Locate the cell with the specified text and output its [X, Y] center coordinate. 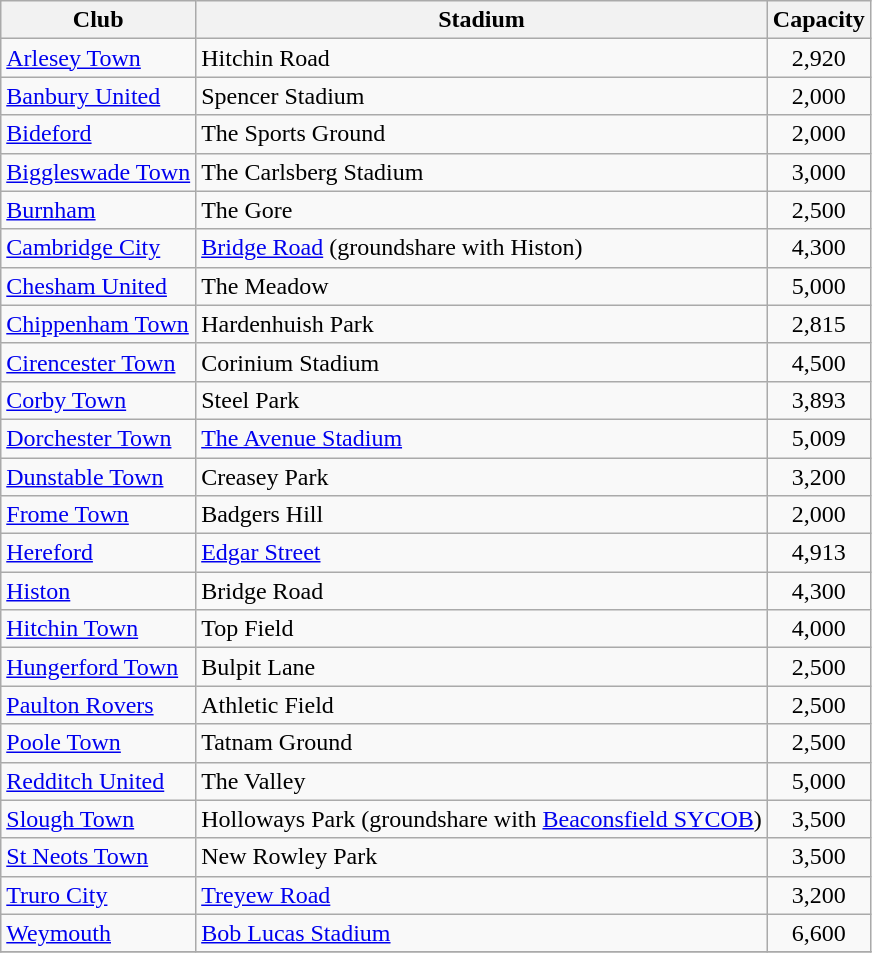
Frome Town [98, 515]
Capacity [818, 20]
Cirencester Town [98, 362]
Hitchin Town [98, 629]
2,815 [818, 324]
The Meadow [482, 286]
Bridge Road (groundshare with Histon) [482, 248]
Top Field [482, 629]
Biggleswade Town [98, 172]
The Valley [482, 781]
Arlesey Town [98, 58]
3,000 [818, 172]
Bridge Road [482, 591]
Slough Town [98, 819]
Spencer Stadium [482, 96]
Banbury United [98, 96]
Truro City [98, 895]
The Sports Ground [482, 134]
Badgers Hill [482, 515]
4,913 [818, 553]
Holloways Park (groundshare with Beaconsfield SYCOB) [482, 819]
Dorchester Town [98, 438]
6,600 [818, 933]
Tatnam Ground [482, 743]
Bulpit Lane [482, 667]
Weymouth [98, 933]
Histon [98, 591]
New Rowley Park [482, 857]
Chesham United [98, 286]
Dunstable Town [98, 477]
The Gore [482, 210]
The Carlsberg Stadium [482, 172]
2,920 [818, 58]
Athletic Field [482, 705]
Hardenhuish Park [482, 324]
Chippenham Town [98, 324]
Edgar Street [482, 553]
St Neots Town [98, 857]
Burnham [98, 210]
Bideford [98, 134]
Treyew Road [482, 895]
Poole Town [98, 743]
3,893 [818, 400]
Paulton Rovers [98, 705]
Bob Lucas Stadium [482, 933]
Corby Town [98, 400]
Creasey Park [482, 477]
4,500 [818, 362]
Club [98, 20]
Hereford [98, 553]
Stadium [482, 20]
4,000 [818, 629]
Hungerford Town [98, 667]
Cambridge City [98, 248]
Redditch United [98, 781]
The Avenue Stadium [482, 438]
Hitchin Road [482, 58]
Steel Park [482, 400]
5,009 [818, 438]
Corinium Stadium [482, 362]
